Detect which cell encompasses the target text, then output its [X, Y] center coordinate. 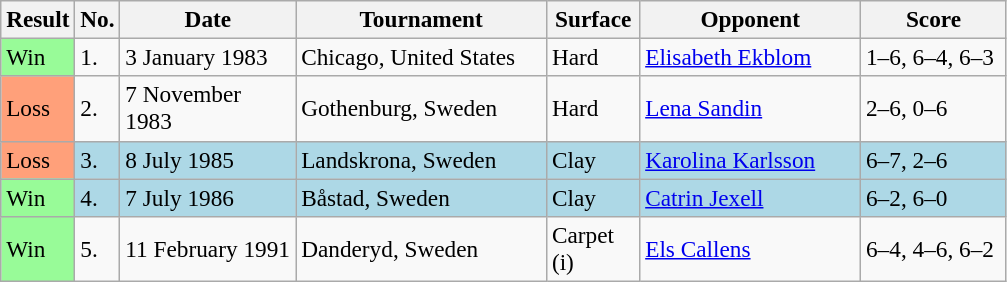
1. [98, 57]
Date [208, 19]
1–6, 6–4, 6–3 [934, 57]
7 July 1986 [208, 197]
Catrin Jexell [750, 197]
6–7, 2–6 [934, 160]
2. [98, 108]
6–4, 4–6, 6–2 [934, 248]
2–6, 0–6 [934, 108]
Landskrona, Sweden [422, 160]
11 February 1991 [208, 248]
Lena Sandin [750, 108]
5. [98, 248]
Chicago, United States [422, 57]
Karolina Karlsson [750, 160]
Elisabeth Ekblom [750, 57]
Tournament [422, 19]
Carpet (i) [594, 248]
7 November 1983 [208, 108]
Score [934, 19]
Båstad, Sweden [422, 197]
6–2, 6–0 [934, 197]
Gothenburg, Sweden [422, 108]
Opponent [750, 19]
Els Callens [750, 248]
Result [38, 19]
8 July 1985 [208, 160]
Danderyd, Sweden [422, 248]
Surface [594, 19]
3 January 1983 [208, 57]
No. [98, 19]
3. [98, 160]
4. [98, 197]
